Locate the cell with the specified text and output its [X, Y] center coordinate. 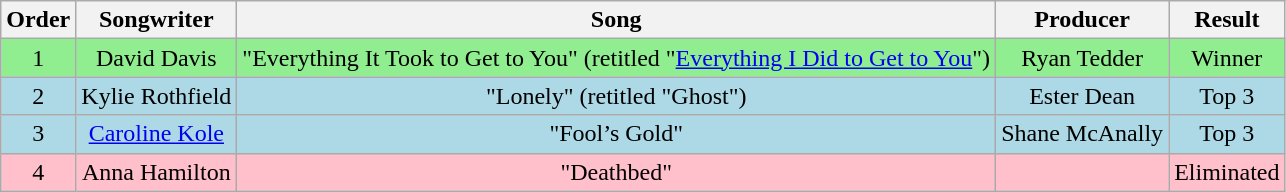
"Lonely" (retitled "Ghost") [616, 96]
Eliminated [1227, 172]
"Fool’s Gold" [616, 134]
Result [1227, 20]
Ryan Tedder [1082, 58]
Ester Dean [1082, 96]
Shane McAnally [1082, 134]
1 [38, 58]
Song [616, 20]
Order [38, 20]
Producer [1082, 20]
David Davis [156, 58]
3 [38, 134]
Kylie Rothfield [156, 96]
Songwriter [156, 20]
Caroline Kole [156, 134]
Anna Hamilton [156, 172]
"Deathbed" [616, 172]
4 [38, 172]
2 [38, 96]
Winner [1227, 58]
"Everything It Took to Get to You" (retitled "Everything I Did to Get to You") [616, 58]
